Extract the (x, y) coordinate from the center of the cell holding the provided text.  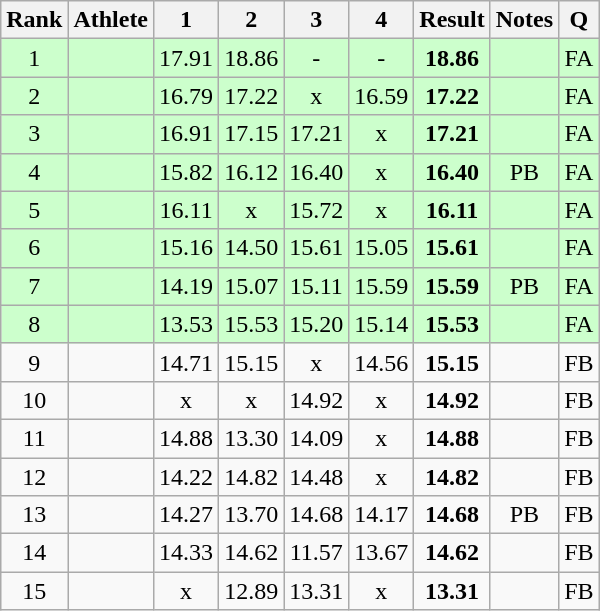
15 (34, 591)
7 (34, 286)
14.71 (186, 362)
14.17 (382, 515)
8 (34, 324)
14.19 (186, 286)
14.22 (186, 477)
13.30 (252, 438)
15.82 (186, 172)
12.89 (252, 591)
13 (34, 515)
15.11 (316, 286)
Athlete (111, 20)
13.53 (186, 324)
5 (34, 210)
10 (34, 400)
17.15 (252, 134)
14.33 (186, 553)
14.09 (316, 438)
15.14 (382, 324)
14.56 (382, 362)
15.07 (252, 286)
16.91 (186, 134)
12 (34, 477)
13.67 (382, 553)
17.91 (186, 58)
15.05 (382, 248)
13.70 (252, 515)
11.57 (316, 553)
15.16 (186, 248)
14.50 (252, 248)
14.27 (186, 515)
Notes (524, 20)
16.12 (252, 172)
15.20 (316, 324)
16.79 (186, 96)
14 (34, 553)
Q (579, 20)
14.48 (316, 477)
15.72 (316, 210)
6 (34, 248)
Result (452, 20)
16.59 (382, 96)
11 (34, 438)
9 (34, 362)
Rank (34, 20)
